Search for the cell housing the specified text and yield its [X, Y] center coordinate. 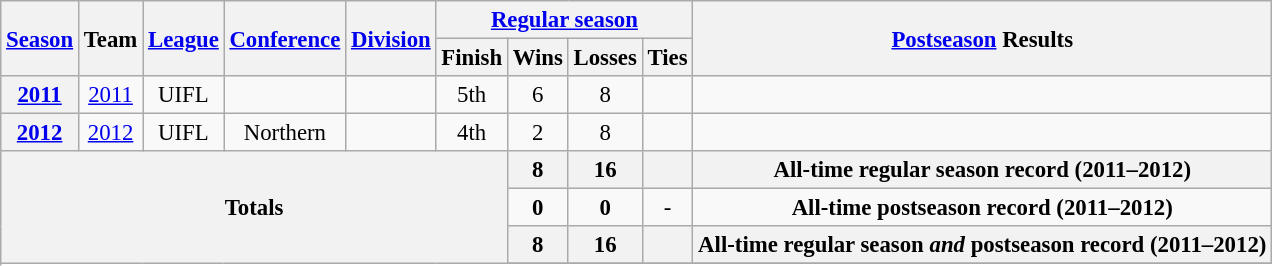
Conference [285, 38]
6 [538, 95]
All-time regular season record (2011–2012) [982, 170]
Totals [254, 208]
Northern [285, 133]
Division [391, 38]
Wins [538, 58]
Postseason Results [982, 38]
All-time postseason record (2011–2012) [982, 208]
- [668, 208]
League [184, 38]
Finish [472, 58]
Ties [668, 58]
Losses [605, 58]
Team [110, 38]
4th [472, 133]
2 [538, 133]
5th [472, 95]
All-time regular season and postseason record (2011–2012) [982, 245]
Season [40, 38]
Regular season [564, 20]
